From the cell containing the given text, extract its center point as (x, y) coordinate. 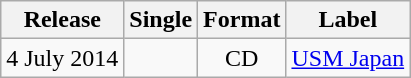
Format (242, 20)
4 July 2014 (62, 58)
Release (62, 20)
Label (348, 20)
CD (242, 58)
USM Japan (348, 58)
Single (161, 20)
